Output the (x, y) coordinate of the center of the cell containing the given text.  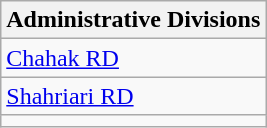
Administrative Divisions (134, 20)
Shahriari RD (134, 96)
Chahak RD (134, 58)
